Scan for the cell matching the given text and deliver its [x, y] coordinate at center. 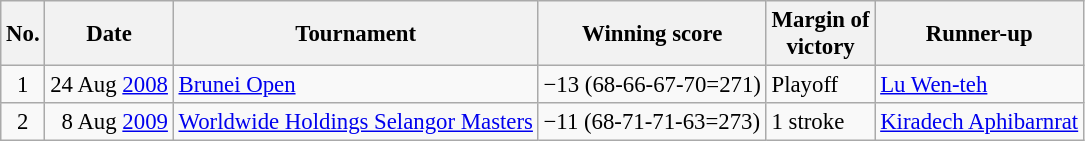
Kiradech Aphibarnrat [980, 122]
Playoff [820, 85]
−11 (68-71-71-63=273) [652, 122]
24 Aug 2008 [109, 85]
1 [23, 85]
8 Aug 2009 [109, 122]
−13 (68-66-67-70=271) [652, 85]
1 stroke [820, 122]
No. [23, 34]
Brunei Open [356, 85]
Margin ofvictory [820, 34]
2 [23, 122]
Date [109, 34]
Worldwide Holdings Selangor Masters [356, 122]
Tournament [356, 34]
Runner-up [980, 34]
Lu Wen-teh [980, 85]
Winning score [652, 34]
